From the cell containing the given text, extract its center point as (x, y) coordinate. 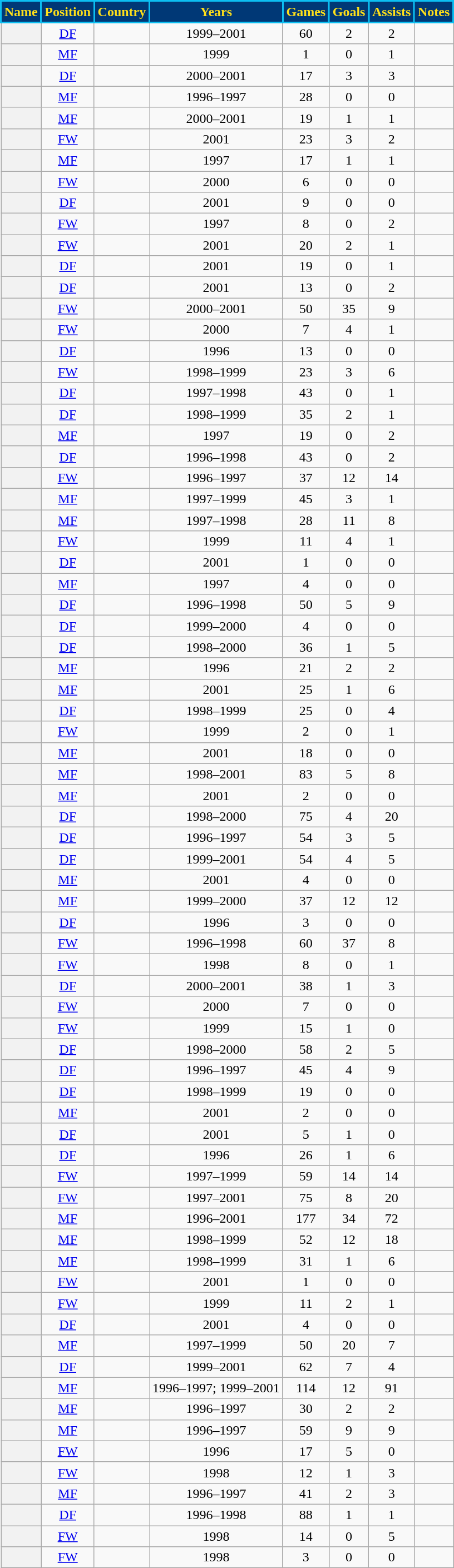
83 (306, 774)
21 (306, 668)
Years (216, 12)
Games (306, 12)
Notes (434, 12)
91 (392, 1388)
1998–2001 (216, 774)
177 (306, 1219)
41 (306, 1493)
1996–1997; 1999–2001 (216, 1388)
38 (306, 986)
30 (306, 1409)
114 (306, 1388)
15 (306, 1028)
Country (121, 12)
Position (68, 12)
Assists (392, 12)
1996–2001 (216, 1219)
Goals (348, 12)
1997–2001 (216, 1197)
31 (306, 1261)
88 (306, 1515)
72 (392, 1219)
58 (306, 1049)
26 (306, 1155)
36 (306, 647)
62 (306, 1367)
34 (348, 1219)
52 (306, 1240)
Name (21, 12)
